Provide the (X, Y) coordinate of the cell's center where the given text is located.  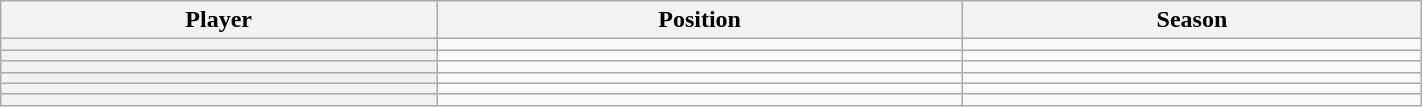
Position (700, 20)
Player (219, 20)
Season (1192, 20)
